For the text-containing cell, return its midpoint in (X, Y) coordinate format. 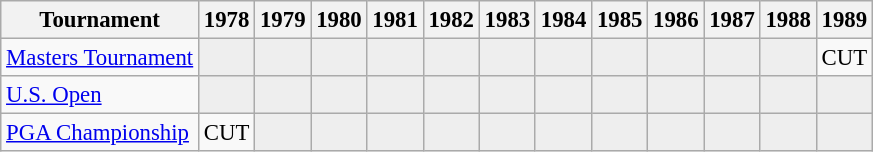
1984 (563, 20)
1978 (227, 20)
1987 (732, 20)
1985 (620, 20)
Tournament (100, 20)
Masters Tournament (100, 58)
1983 (507, 20)
PGA Championship (100, 133)
1989 (844, 20)
1980 (339, 20)
1981 (395, 20)
U.S. Open (100, 95)
1982 (451, 20)
1986 (676, 20)
1979 (283, 20)
1988 (788, 20)
